Identify which cell holds the provided text, then report its (X, Y) central coordinate. 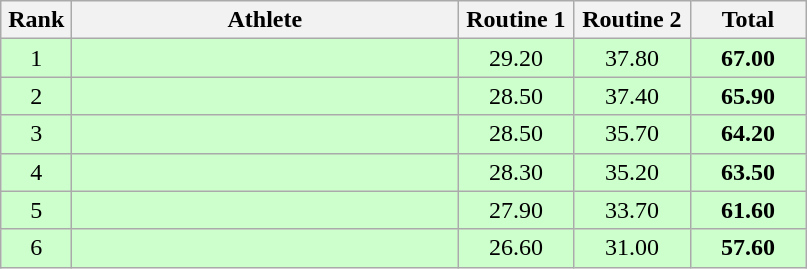
29.20 (516, 58)
5 (36, 210)
31.00 (632, 248)
27.90 (516, 210)
26.60 (516, 248)
57.60 (748, 248)
Routine 1 (516, 20)
1 (36, 58)
65.90 (748, 96)
35.20 (632, 172)
3 (36, 134)
67.00 (748, 58)
4 (36, 172)
37.40 (632, 96)
33.70 (632, 210)
Total (748, 20)
35.70 (632, 134)
64.20 (748, 134)
63.50 (748, 172)
2 (36, 96)
61.60 (748, 210)
28.30 (516, 172)
37.80 (632, 58)
Athlete (265, 20)
6 (36, 248)
Rank (36, 20)
Routine 2 (632, 20)
